Search for the cell housing the specified text and yield its [x, y] center coordinate. 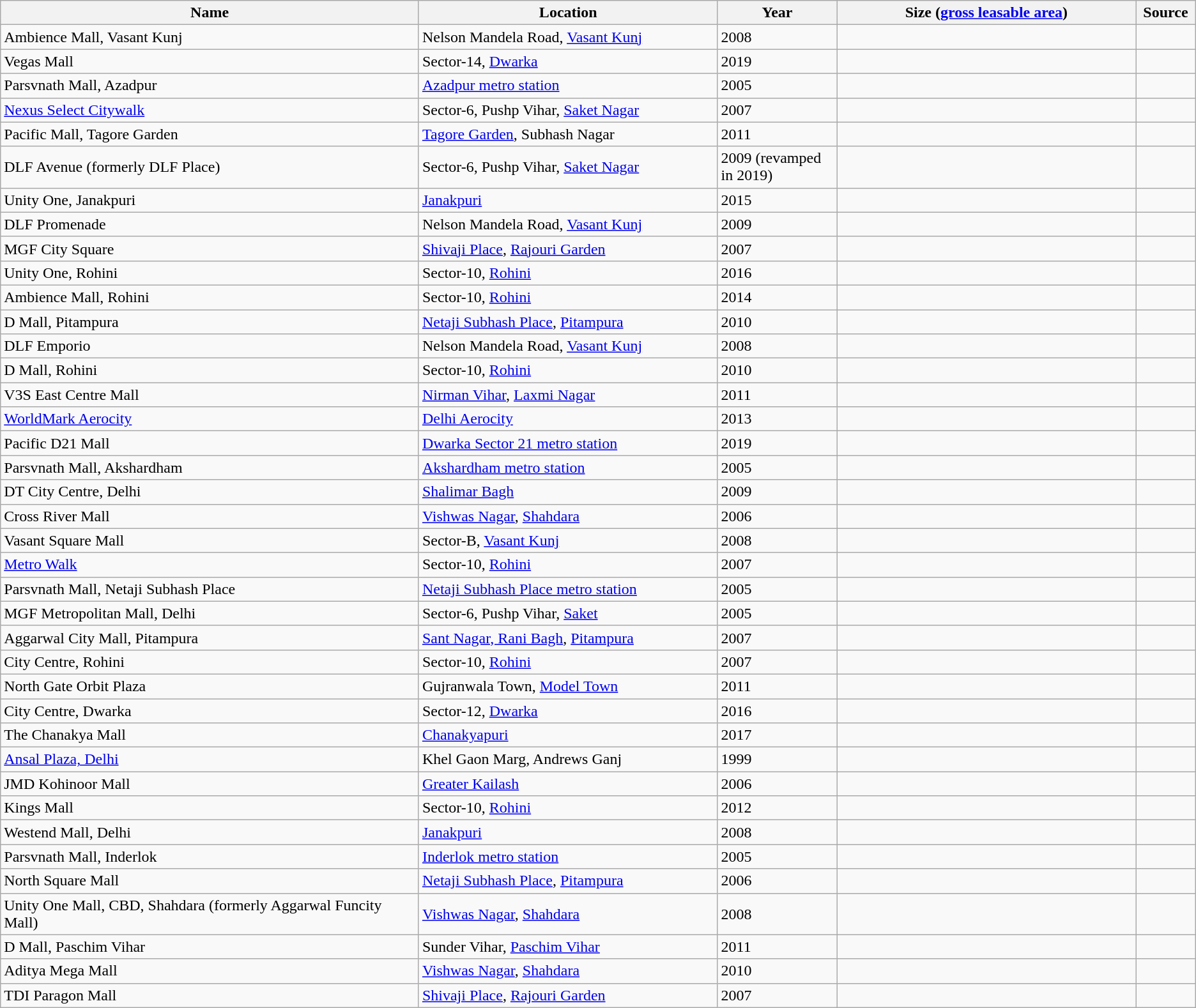
City Centre, Rohini [210, 662]
Tagore Garden, Subhash Nagar [568, 134]
Delhi Aerocity [568, 419]
Unity One, Rohini [210, 273]
Sector-6, Pushp Vihar, Saket [568, 613]
DLF Avenue (formerly DLF Place) [210, 167]
MGF City Square [210, 248]
North Square Mall [210, 881]
Parsvnath Mall, Azadpur [210, 86]
V3S East Centre Mall [210, 395]
Akshardham metro station [568, 468]
JMD Kohinoor Mall [210, 784]
Sector-14, Dwarka [568, 61]
Parsvnath Mall, Netaji Subhash Place [210, 589]
Shalimar Bagh [568, 492]
Parsvnath Mall, Akshardham [210, 468]
Netaji Subhash Place metro station [568, 589]
Ambience Mall, Rohini [210, 297]
Name [210, 13]
TDI Paragon Mall [210, 995]
Pacific Mall, Tagore Garden [210, 134]
MGF Metropolitan Mall, Delhi [210, 613]
Gujranwala Town, Model Town [568, 686]
Size (gross leasable area) [986, 13]
Unity One, Janakpuri [210, 200]
DLF Emporio [210, 346]
Aggarwal City Mall, Pitampura [210, 638]
Greater Kailash [568, 784]
Vegas Mall [210, 61]
Sunder Vihar, Paschim Vihar [568, 947]
D Mall, Pitampura [210, 321]
2013 [777, 419]
Kings Mall [210, 808]
Vasant Square Mall [210, 540]
Sector-B, Vasant Kunj [568, 540]
2015 [777, 200]
2017 [777, 735]
Location [568, 13]
Ansal Plaza, Delhi [210, 760]
Sector-12, Dwarka [568, 711]
Source [1166, 13]
Nexus Select Citywalk [210, 110]
North Gate Orbit Plaza [210, 686]
Pacific D21 Mall [210, 443]
WorldMark Aerocity [210, 419]
DT City Centre, Delhi [210, 492]
2012 [777, 808]
D Mall, Paschim Vihar [210, 947]
Parsvnath Mall, Inderlok [210, 857]
Cross River Mall [210, 516]
Chanakyapuri [568, 735]
DLF Promenade [210, 224]
City Centre, Dwarka [210, 711]
Westend Mall, Delhi [210, 832]
D Mall, Rohini [210, 370]
The Chanakya Mall [210, 735]
2014 [777, 297]
Metro Walk [210, 565]
2009 (revamped in 2019) [777, 167]
Azadpur metro station [568, 86]
Sant Nagar, Rani Bagh, Pitampura [568, 638]
Nirman Vihar, Laxmi Nagar [568, 395]
Dwarka Sector 21 metro station [568, 443]
Inderlok metro station [568, 857]
Year [777, 13]
Khel Gaon Marg, Andrews Ganj [568, 760]
Ambience Mall, Vasant Kunj [210, 37]
Unity One Mall, CBD, Shahdara (formerly Aggarwal Funcity Mall) [210, 913]
1999 [777, 760]
Aditya Mega Mall [210, 971]
